Capture the cell that displays the provided text and extract its (x, y) central coordinate. 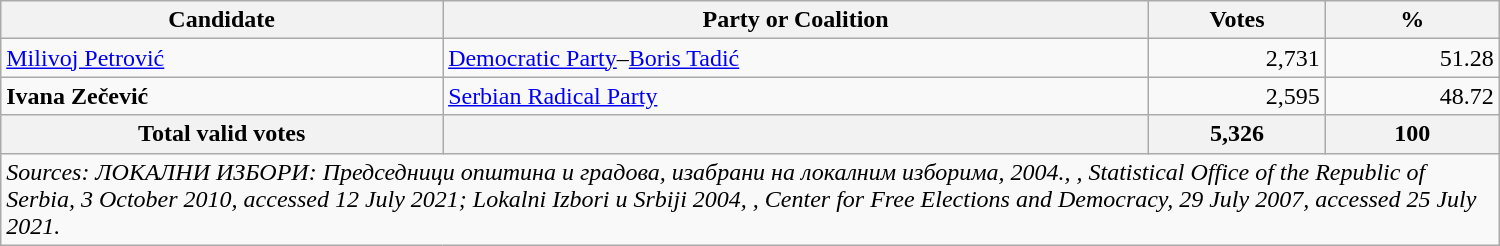
100 (1412, 134)
2,731 (1238, 58)
Total valid votes (222, 134)
5,326 (1238, 134)
Ivana Zečević (222, 96)
Candidate (222, 20)
% (1412, 20)
48.72 (1412, 96)
Serbian Radical Party (796, 96)
Democratic Party–Boris Tadić (796, 58)
51.28 (1412, 58)
2,595 (1238, 96)
Votes (1238, 20)
Party or Coalition (796, 20)
Milivoj Petrović (222, 58)
